Detect which cell encompasses the target text, then output its [X, Y] center coordinate. 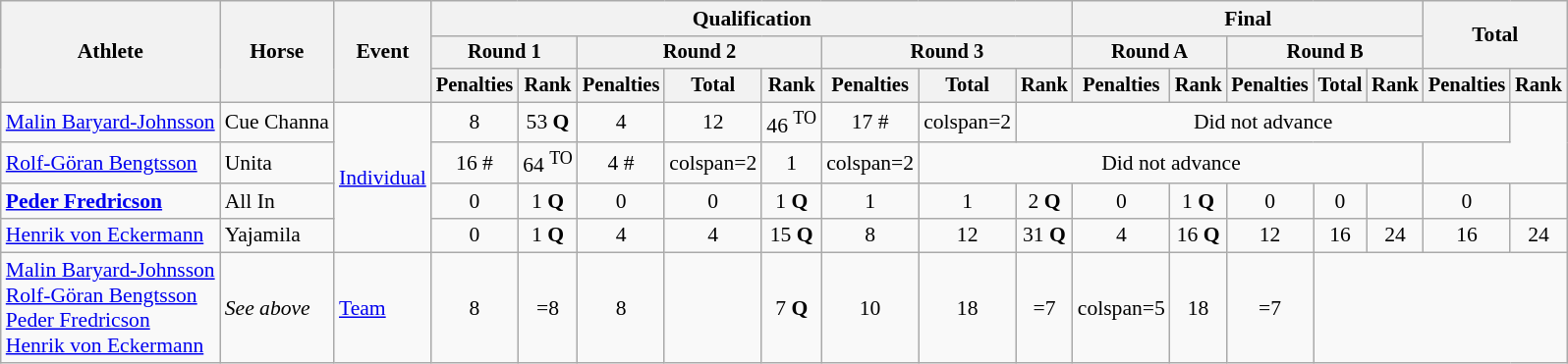
64 TO [548, 163]
See above [277, 308]
Rolf-Göran Bengtsson [110, 163]
Peder Fredricson [110, 201]
All In [277, 201]
Unita [277, 163]
53 Q [548, 122]
=8 [548, 308]
Cue Channa [277, 122]
16 Q [1199, 235]
Event [383, 51]
Malin Baryard-Johnsson [110, 122]
Malin Baryard-JohnssonRolf-Göran BengtssonPeder FredricsonHenrik von Eckermann [110, 308]
17 # [870, 122]
colspan=5 [1122, 308]
Round A [1149, 53]
2 Q [1044, 201]
Final [1248, 19]
Horse [277, 51]
46 TO [792, 122]
Team [383, 308]
Qualification [753, 19]
Round 1 [505, 53]
4 # [621, 163]
16 # [475, 163]
Individual [383, 178]
Round B [1324, 53]
Yajamila [277, 235]
7 Q [792, 308]
Round 3 [947, 53]
Athlete [110, 51]
15 Q [792, 235]
10 [870, 308]
Round 2 [700, 53]
Henrik von Eckermann [110, 235]
31 Q [1044, 235]
